Output the (X, Y) coordinate of the center of the cell containing the given text.  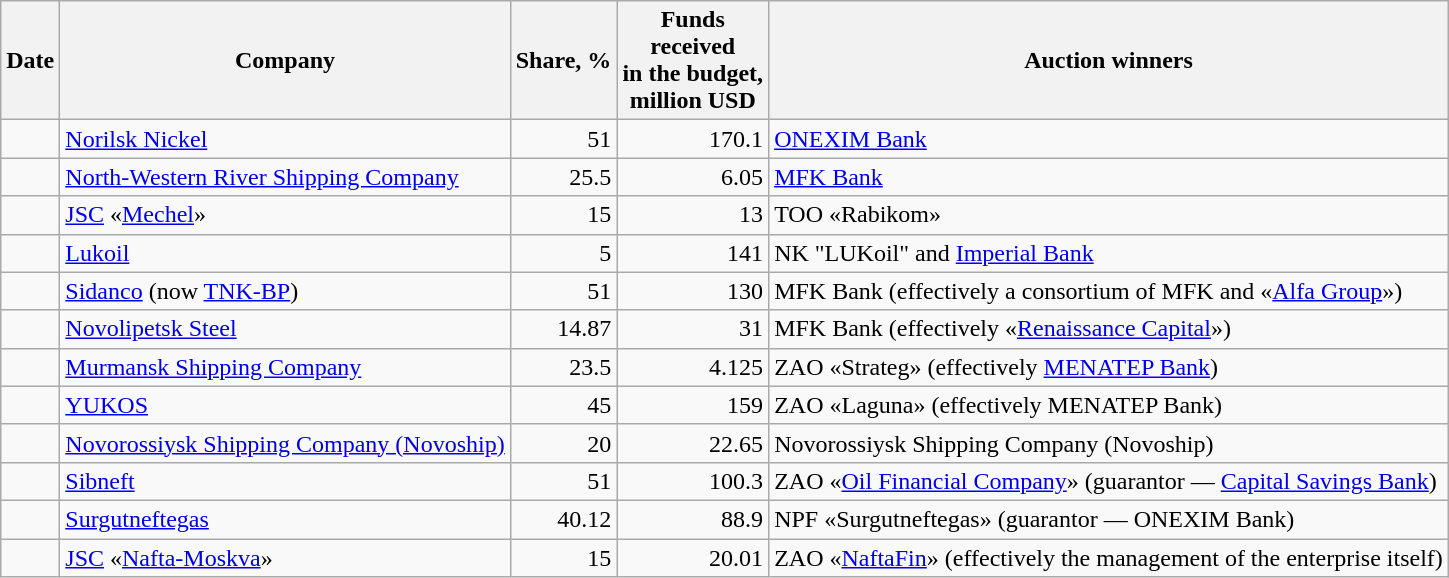
45 (564, 405)
ONEXIM Bank (1109, 139)
25.5 (564, 177)
159 (693, 405)
Fundsreceivedin the budget,million USD (693, 60)
Surgutneftegas (285, 519)
170.1 (693, 139)
YUKOS (285, 405)
4.125 (693, 367)
Company (285, 60)
20 (564, 443)
20.01 (693, 557)
23.5 (564, 367)
North-Western River Shipping Company (285, 177)
100.3 (693, 481)
JSC «Mechel» (285, 215)
ZAO «NaftaFin» (effectively the management of the enterprise itself) (1109, 557)
6.05 (693, 177)
Norilsk Nickel (285, 139)
MFK Bank (effectively a consortium of MFK and «Alfa Group») (1109, 291)
5 (564, 253)
Auction winners (1109, 60)
31 (693, 329)
Murmansk Shipping Company (285, 367)
Date (30, 60)
ZAO «Laguna» (effectively MENATEP Bank) (1109, 405)
TOO «Rabikom» (1109, 215)
ZAO «Strateg» (effectively MENATEP Bank) (1109, 367)
40.12 (564, 519)
MFK Bank (effectively «Renaissance Capital») (1109, 329)
Share, % (564, 60)
Sibneft (285, 481)
NK "LUKoil" and Imperial Bank (1109, 253)
88.9 (693, 519)
141 (693, 253)
ZAO «Oil Financial Company» (guarantor — Capital Savings Bank) (1109, 481)
Novolipetsk Steel (285, 329)
JSC «Nafta-Moskva» (285, 557)
130 (693, 291)
Sidanco (now TNK-BP) (285, 291)
NPF «Surgutneftegas» (guarantor — ONEXIM Bank) (1109, 519)
MFK Bank (1109, 177)
14.87 (564, 329)
22.65 (693, 443)
Lukoil (285, 253)
13 (693, 215)
